Determine the (X, Y) coordinate at the center of the cell enclosing the given text.  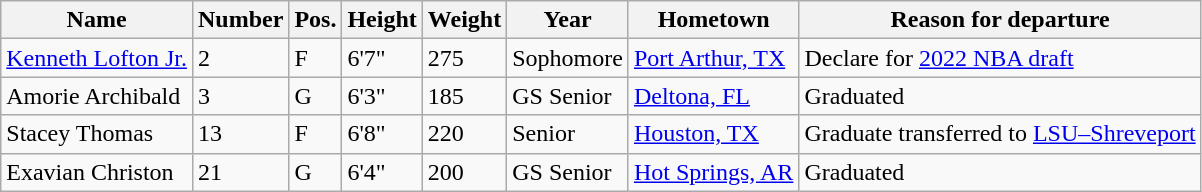
6'4" (382, 172)
200 (464, 172)
Reason for departure (1000, 20)
Stacey Thomas (97, 134)
Sophomore (568, 58)
Name (97, 20)
6'3" (382, 96)
Exavian Christon (97, 172)
Amorie Archibald (97, 96)
6'7" (382, 58)
Deltona, FL (713, 96)
2 (240, 58)
185 (464, 96)
6'8" (382, 134)
Graduate transferred to LSU–Shreveport (1000, 134)
Port Arthur, TX (713, 58)
Kenneth Lofton Jr. (97, 58)
21 (240, 172)
220 (464, 134)
Number (240, 20)
Declare for 2022 NBA draft (1000, 58)
3 (240, 96)
Height (382, 20)
Senior (568, 134)
13 (240, 134)
Year (568, 20)
Hot Springs, AR (713, 172)
Hometown (713, 20)
Weight (464, 20)
Pos. (316, 20)
275 (464, 58)
Houston, TX (713, 134)
